Locate the cell with the specified text and output its [x, y] center coordinate. 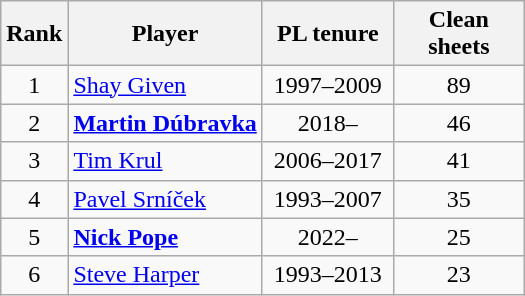
1997–2009 [328, 85]
25 [458, 237]
6 [34, 275]
Pavel Srníček [165, 199]
Steve Harper [165, 275]
5 [34, 237]
Nick Pope [165, 237]
2018– [328, 123]
1993–2007 [328, 199]
1 [34, 85]
41 [458, 161]
PL tenure [328, 34]
Shay Given [165, 85]
2006–2017 [328, 161]
4 [34, 199]
Martin Dúbravka [165, 123]
Player [165, 34]
1993–2013 [328, 275]
Tim Krul [165, 161]
89 [458, 85]
2022– [328, 237]
23 [458, 275]
2 [34, 123]
Rank [34, 34]
Clean sheets [458, 34]
3 [34, 161]
46 [458, 123]
35 [458, 199]
